Return the [x, y] coordinate for the center point of the cell that contains the specified text.  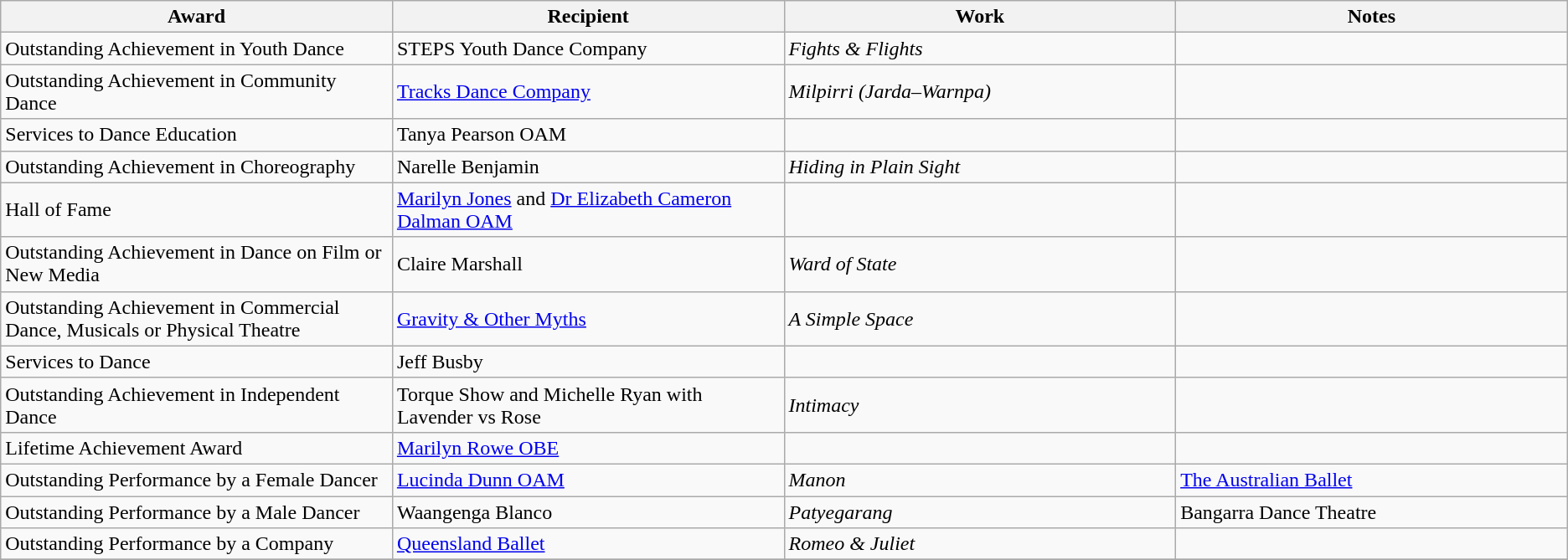
A Simple Space [980, 318]
The Australian Ballet [1372, 480]
Patyegarang [980, 511]
Outstanding Performance by a Company [197, 544]
Romeo & Juliet [980, 544]
Lucinda Dunn OAM [588, 480]
Marilyn Rowe OBE [588, 448]
Hiding in Plain Sight [980, 167]
Torque Show and Michelle Ryan with Lavender vs Rose [588, 405]
Notes [1372, 17]
Bangarra Dance Theatre [1372, 511]
Tracks Dance Company [588, 92]
Ward of State [980, 265]
Marilyn Jones and Dr Elizabeth Cameron Dalman OAM [588, 209]
Fights & Flights [980, 49]
Hall of Fame [197, 209]
Tanya Pearson OAM [588, 135]
Manon [980, 480]
Queensland Ballet [588, 544]
Claire Marshall [588, 265]
Waangenga Blanco [588, 511]
Outstanding Performance by a Male Dancer [197, 511]
Outstanding Achievement in Commercial Dance, Musicals or Physical Theatre [197, 318]
Milpirri (Jarda–Warnpa) [980, 92]
Work [980, 17]
Outstanding Achievement in Youth Dance [197, 49]
STEPS Youth Dance Company [588, 49]
Outstanding Achievement in Community Dance [197, 92]
Award [197, 17]
Services to Dance Education [197, 135]
Gravity & Other Myths [588, 318]
Recipient [588, 17]
Outstanding Achievement in Dance on Film or New Media [197, 265]
Outstanding Performance by a Female Dancer [197, 480]
Intimacy [980, 405]
Jeff Busby [588, 362]
Outstanding Achievement in Choreography [197, 167]
Narelle Benjamin [588, 167]
Lifetime Achievement Award [197, 448]
Outstanding Achievement in Independent Dance [197, 405]
Services to Dance [197, 362]
